Return (x, y) of the center of cell containing provided text 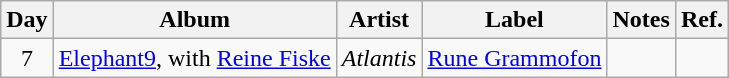
Ref. (702, 20)
Notes (641, 20)
Label (514, 20)
Elephant9, with Reine Fiske (194, 58)
Album (194, 20)
Rune Grammofon (514, 58)
Day (27, 20)
Atlantis (379, 58)
Artist (379, 20)
7 (27, 58)
